Find where the given text appears and provide that cell's center as (X, Y) coordinate. 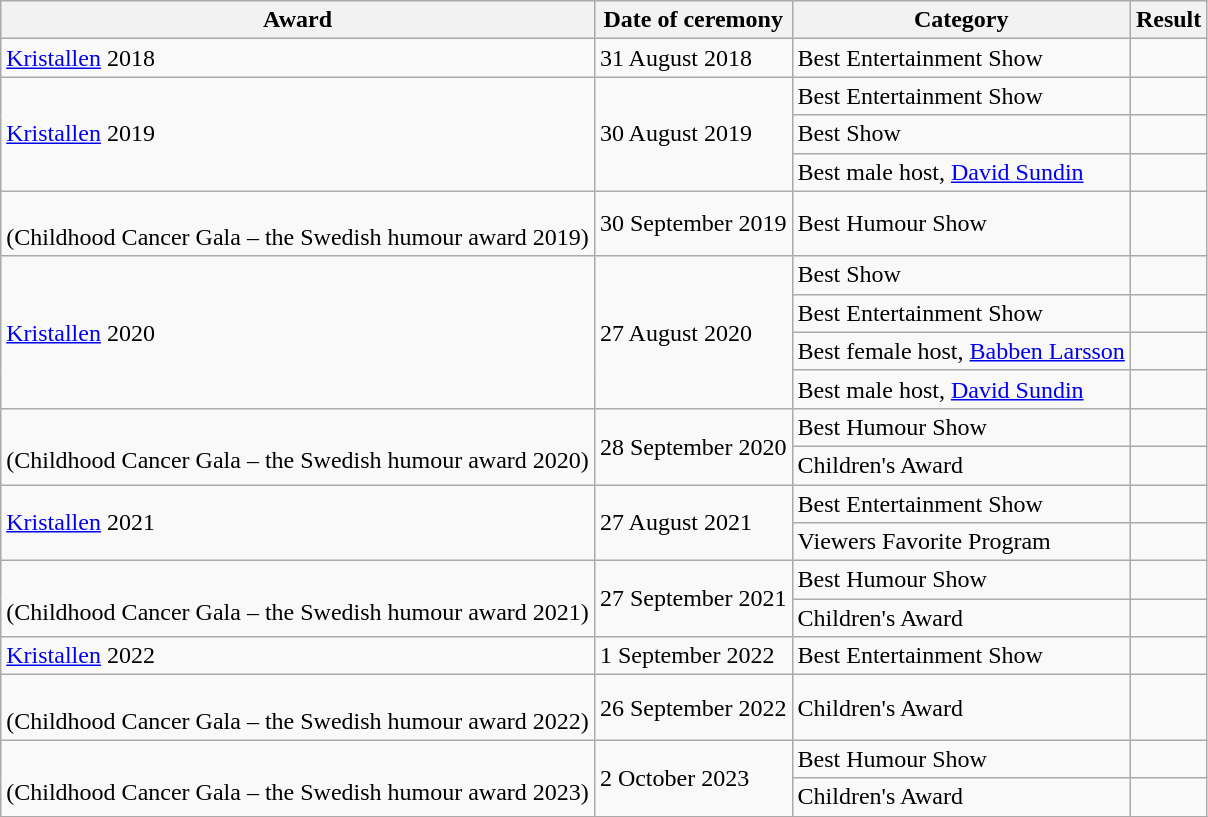
Kristallen 2022 (298, 656)
(Childhood Cancer Gala – the Swedish humour award 2019) (298, 224)
30 August 2019 (693, 134)
26 September 2022 (693, 708)
Result (1168, 20)
27 September 2021 (693, 599)
27 August 2021 (693, 522)
Kristallen 2021 (298, 522)
Best female host, Babben Larsson (961, 351)
(Childhood Cancer Gala – the Swedish humour award 2022) (298, 708)
Category (961, 20)
Award (298, 20)
31 August 2018 (693, 58)
(Childhood Cancer Gala – the Swedish humour award 2021) (298, 599)
Kristallen 2020 (298, 332)
30 September 2019 (693, 224)
Viewers Favorite Program (961, 542)
Date of ceremony (693, 20)
(Childhood Cancer Gala – the Swedish humour award 2020) (298, 446)
Kristallen 2018 (298, 58)
(Childhood Cancer Gala – the Swedish humour award 2023) (298, 778)
1 September 2022 (693, 656)
2 October 2023 (693, 778)
27 August 2020 (693, 332)
Kristallen 2019 (298, 134)
28 September 2020 (693, 446)
